Extract the [x, y] coordinate from the center of the cell holding the provided text.  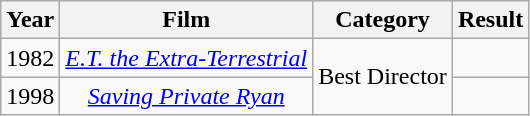
E.T. the Extra-Terrestrial [186, 58]
1982 [30, 58]
1998 [30, 96]
Saving Private Ryan [186, 96]
Best Director [383, 77]
Category [383, 20]
Result [490, 20]
Year [30, 20]
Film [186, 20]
